Capture the cell that displays the provided text and extract its [X, Y] central coordinate. 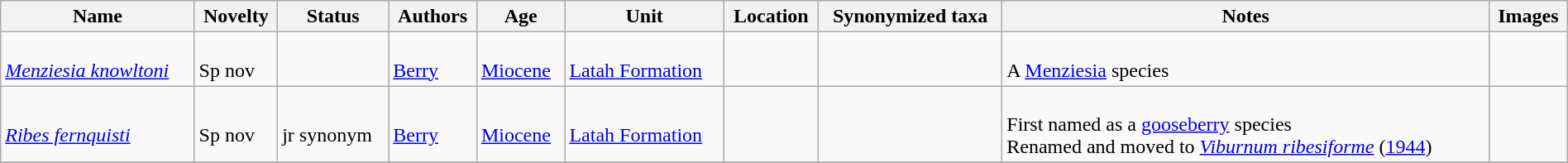
Unit [644, 17]
Novelty [237, 17]
jr synonym [333, 124]
A Menziesia species [1245, 60]
Status [333, 17]
First named as a gooseberry speciesRenamed and moved to Viburnum ribesiforme (1944) [1245, 124]
Location [771, 17]
Authors [433, 17]
Age [521, 17]
Images [1528, 17]
Menziesia knowltoni [98, 60]
Name [98, 17]
Ribes fernquisti [98, 124]
Synonymized taxa [910, 17]
Notes [1245, 17]
